Locate the cell with the specified text and output its [X, Y] center coordinate. 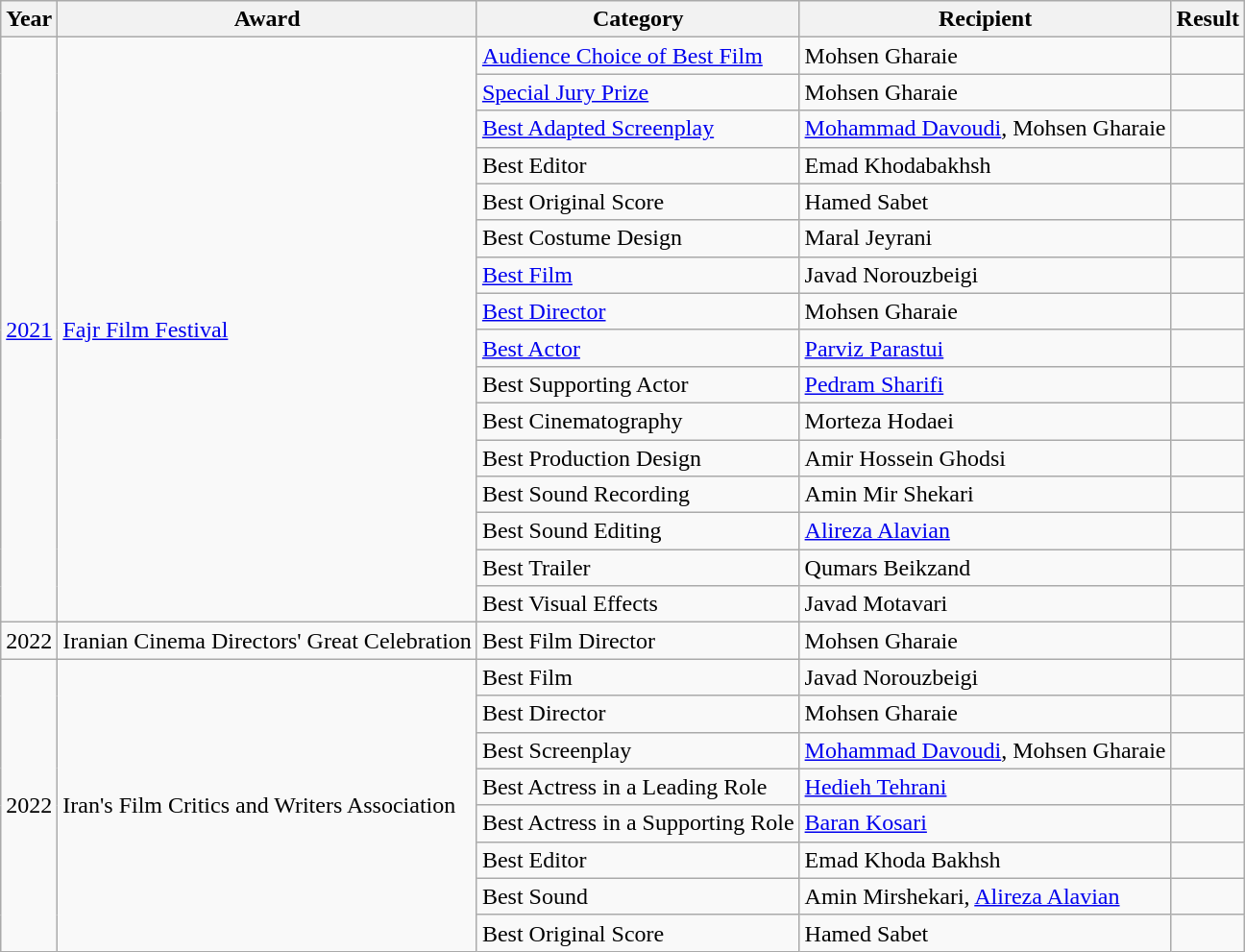
Morteza Hodaei [986, 421]
Best Supporting Actor [638, 384]
Best Adapted Screenplay [638, 129]
Special Jury Prize [638, 92]
Hedieh Tehrani [986, 787]
Best Sound Editing [638, 531]
Emad Khodabakhsh [986, 165]
Audience Choice of Best Film [638, 56]
Best Screenplay [638, 750]
Qumars Beikzand [986, 568]
Baran Kosari [986, 823]
Fajr Film Festival [267, 330]
Best Costume Design [638, 238]
Best Production Design [638, 458]
Category [638, 19]
Alireza Alavian [986, 531]
Iran's Film Critics and Writers Association [267, 805]
Award [267, 19]
Best Actress in a Supporting Role [638, 823]
Best Visual Effects [638, 604]
Best Cinematography [638, 421]
Amir Hossein Ghodsi [986, 458]
Parviz Parastui [986, 348]
Best Sound [638, 896]
Iranian Cinema Directors' Great Celebration [267, 641]
Amin Mirshekari, Alireza Alavian [986, 896]
Year [29, 19]
Best Trailer [638, 568]
Best Sound Recording [638, 495]
Emad Khoda Bakhsh [986, 860]
2021 [29, 330]
Best Actress in a Leading Role [638, 787]
Maral Jeyrani [986, 238]
Result [1208, 19]
Javad Motavari [986, 604]
Recipient [986, 19]
Amin Mir Shekari [986, 495]
Pedram Sharifi [986, 384]
Best Film Director [638, 641]
Best Actor [638, 348]
